Return (X, Y) of the center of cell containing provided text 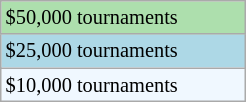
$25,000 tournaments (124, 51)
$50,000 tournaments (124, 17)
$10,000 tournaments (124, 85)
